Locate the cell with the specified text and output its [X, Y] center coordinate. 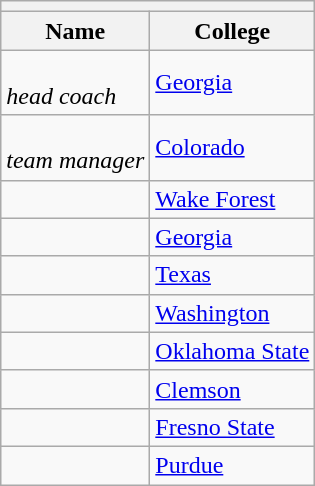
Purdue [232, 465]
College [232, 31]
Name [76, 31]
Colorado [232, 148]
team manager [76, 148]
Oklahoma State [232, 351]
head coach [76, 82]
Clemson [232, 389]
Fresno State [232, 427]
Washington [232, 313]
Texas [232, 275]
Wake Forest [232, 199]
